Pinpoint the cell where the given text exists, returning its [x, y] midpoint coordinate. 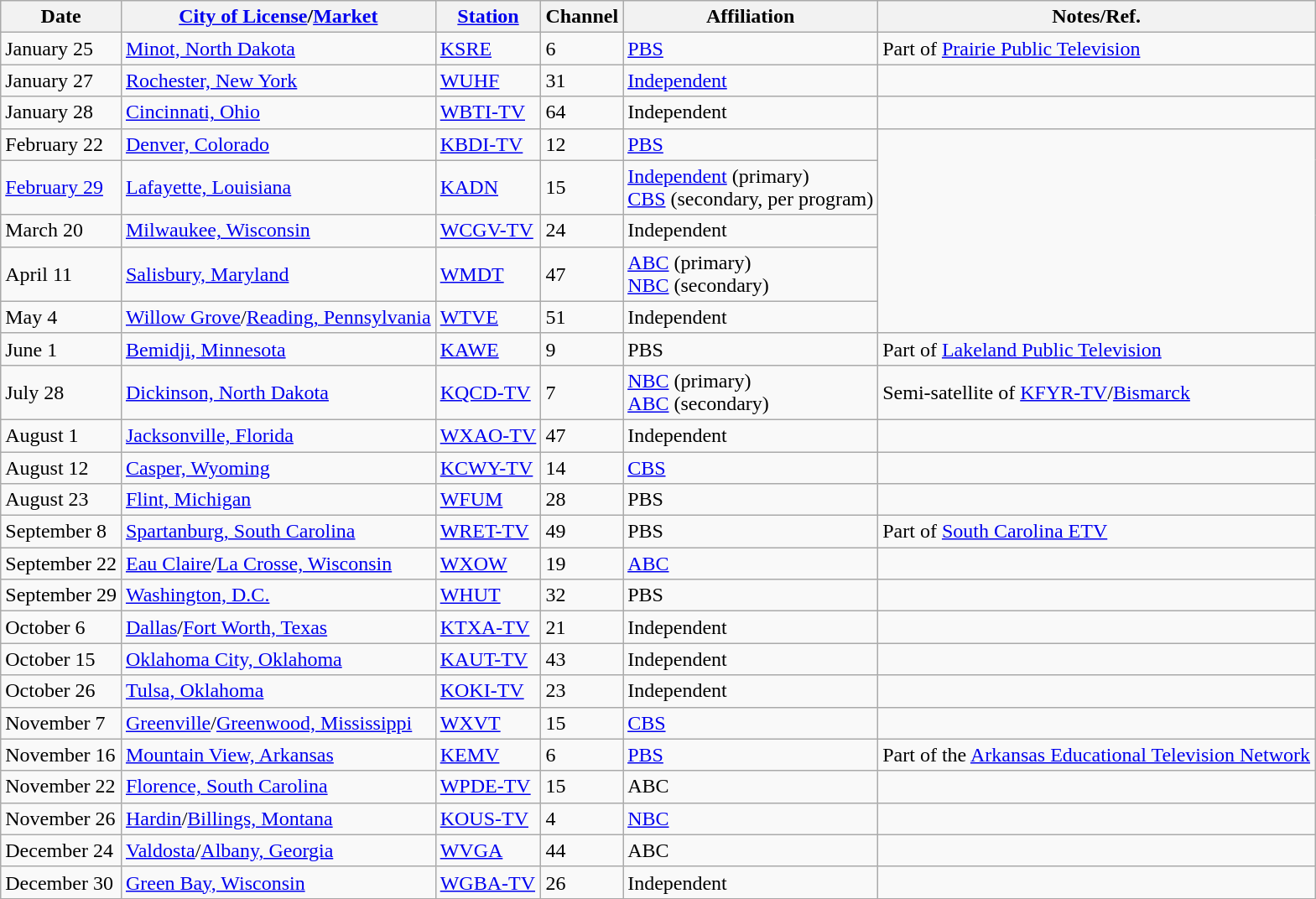
Spartanburg, South Carolina [278, 532]
November 7 [61, 723]
WXOW [488, 564]
Jacksonville, Florida [278, 435]
WCGV-TV [488, 231]
WXAO-TV [488, 435]
Florence, South Carolina [278, 787]
KADN [488, 188]
Independent (primary) CBS (secondary, per program) [751, 188]
WHUT [488, 595]
January 28 [61, 112]
Valdosta/Albany, Georgia [278, 850]
August 12 [61, 467]
31 [582, 81]
July 28 [61, 392]
April 11 [61, 273]
64 [582, 112]
Greenville/Greenwood, Mississippi [278, 723]
Salisbury, Maryland [278, 273]
Minot, North Dakota [278, 49]
December 24 [61, 850]
Part of Lakeland Public Television [1097, 349]
32 [582, 595]
Lafayette, Louisiana [278, 188]
KOUS-TV [488, 818]
February 22 [61, 144]
WXVT [488, 723]
Milwaukee, Wisconsin [278, 231]
October 6 [61, 627]
Denver, Colorado [278, 144]
21 [582, 627]
KAUT-TV [488, 659]
November 16 [61, 755]
Willow Grove/Reading, Pennsylvania [278, 317]
September 29 [61, 595]
February 29 [61, 188]
KOKI-TV [488, 691]
Station [488, 17]
26 [582, 882]
WFUM [488, 500]
WGBA-TV [488, 882]
7 [582, 392]
Dickinson, North Dakota [278, 392]
KBDI-TV [488, 144]
Part of South Carolina ETV [1097, 532]
24 [582, 231]
May 4 [61, 317]
44 [582, 850]
Date [61, 17]
23 [582, 691]
November 22 [61, 787]
19 [582, 564]
Mountain View, Arkansas [278, 755]
September 22 [61, 564]
WPDE-TV [488, 787]
June 1 [61, 349]
WBTI-TV [488, 112]
KTXA-TV [488, 627]
KAWE [488, 349]
9 [582, 349]
Part of the Arkansas Educational Television Network [1097, 755]
Oklahoma City, Oklahoma [278, 659]
WRET-TV [488, 532]
43 [582, 659]
November 26 [61, 818]
December 30 [61, 882]
Hardin/Billings, Montana [278, 818]
WTVE [488, 317]
KQCD-TV [488, 392]
Casper, Wyoming [278, 467]
12 [582, 144]
Washington, D.C. [278, 595]
January 27 [61, 81]
January 25 [61, 49]
October 26 [61, 691]
Eau Claire/La Crosse, Wisconsin [278, 564]
WVGA [488, 850]
City of License/Market [278, 17]
NBC (primary) ABC (secondary) [751, 392]
NBC [751, 818]
28 [582, 500]
KCWY-TV [488, 467]
August 1 [61, 435]
WUHF [488, 81]
4 [582, 818]
August 23 [61, 500]
March 20 [61, 231]
September 8 [61, 532]
Cincinnati, Ohio [278, 112]
Flint, Michigan [278, 500]
Bemidji, Minnesota [278, 349]
Notes/Ref. [1097, 17]
49 [582, 532]
Affiliation [751, 17]
WMDT [488, 273]
51 [582, 317]
Part of Prairie Public Television [1097, 49]
Rochester, New York [278, 81]
KSRE [488, 49]
October 15 [61, 659]
KEMV [488, 755]
Semi-satellite of KFYR-TV/Bismarck [1097, 392]
ABC (primary) NBC (secondary) [751, 273]
Dallas/Fort Worth, Texas [278, 627]
Tulsa, Oklahoma [278, 691]
Green Bay, Wisconsin [278, 882]
Channel [582, 17]
14 [582, 467]
